Locate the cell with the specified text and output its [x, y] center coordinate. 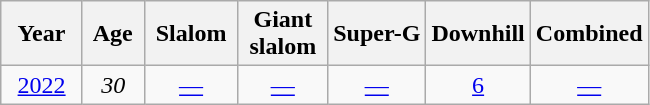
Year [42, 34]
Age [113, 34]
Combined [589, 34]
Slalom [191, 34]
30 [113, 85]
2022 [42, 85]
Giant slalom [283, 34]
Downhill [478, 34]
Super-G [377, 34]
6 [478, 85]
